Identify which cell holds the provided text, then report its [X, Y] central coordinate. 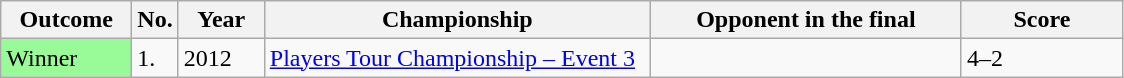
1. [155, 58]
Year [221, 20]
Score [1042, 20]
4–2 [1042, 58]
No. [155, 20]
Outcome [66, 20]
Winner [66, 58]
Opponent in the final [806, 20]
2012 [221, 58]
Championship [457, 20]
Players Tour Championship – Event 3 [457, 58]
